From the cell containing the given text, extract its center point as [x, y] coordinate. 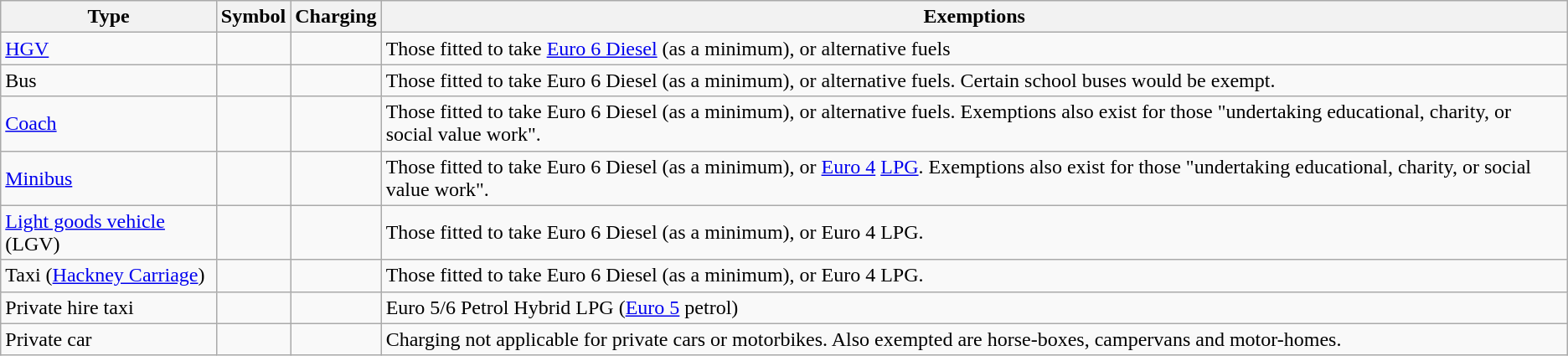
Those fitted to take Euro 6 Diesel (as a minimum), or alternative fuels [974, 49]
Exemptions [974, 17]
Minibus [109, 178]
Coach [109, 124]
Private car [109, 339]
Euro 5/6 Petrol Hybrid LPG (Euro 5 petrol) [974, 307]
Those fitted to take Euro 6 Diesel (as a minimum), or alternative fuels. Certain school buses would be exempt. [974, 80]
Light goods vehicle (LGV) [109, 233]
Type [109, 17]
Charging [336, 17]
Charging not applicable for private cars or motorbikes. Also exempted are horse-boxes, campervans and motor-homes. [974, 339]
Bus [109, 80]
Taxi (Hackney Carriage) [109, 276]
Symbol [253, 17]
Private hire taxi [109, 307]
HGV [109, 49]
